Detect which cell encompasses the target text, then output its [x, y] center coordinate. 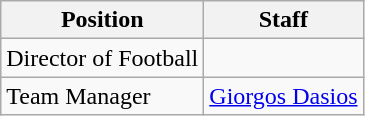
Director of Football [102, 58]
Position [102, 20]
Team Manager [102, 96]
Staff [284, 20]
Giorgos Dasios [284, 96]
